Return the (X, Y) coordinate for the center point of the cell that contains the specified text.  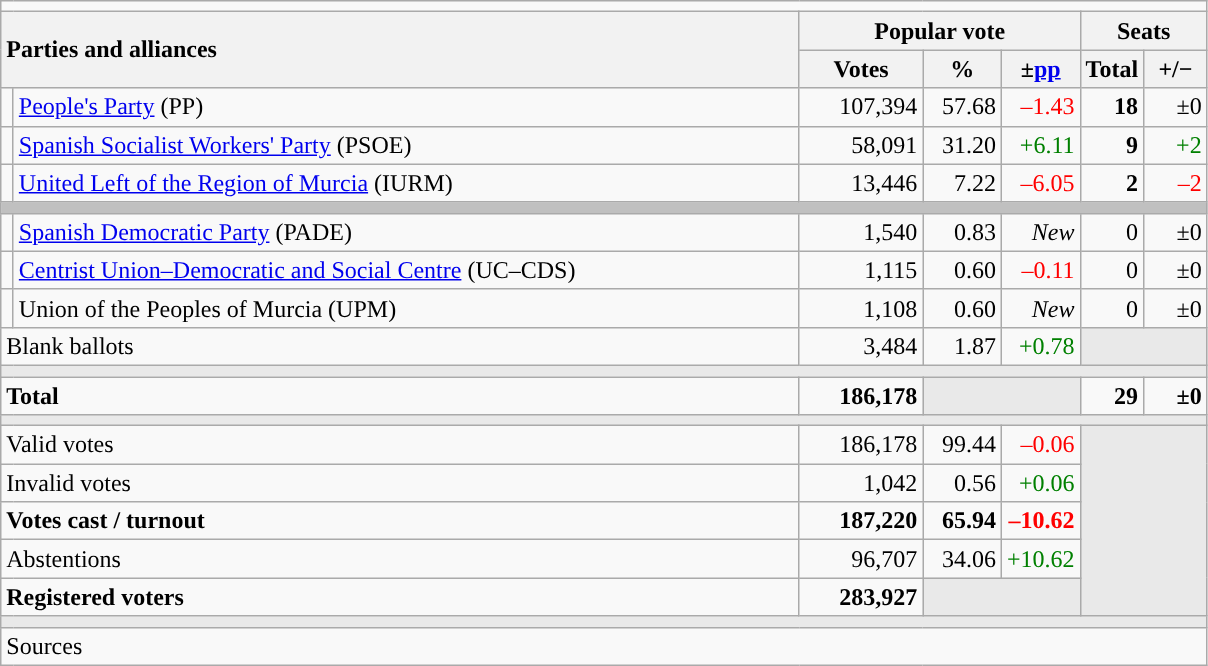
99.44 (962, 445)
Blank ballots (400, 346)
Valid votes (400, 445)
57.68 (962, 107)
People's Party (PP) (406, 107)
+2 (1176, 145)
Spanish Socialist Workers' Party (PSOE) (406, 145)
–0.06 (1040, 445)
2 (1112, 183)
34.06 (962, 559)
+0.06 (1040, 483)
283,927 (861, 597)
+10.62 (1040, 559)
3,484 (861, 346)
–6.05 (1040, 183)
29 (1112, 395)
58,091 (861, 145)
18 (1112, 107)
0.56 (962, 483)
0.83 (962, 232)
Centrist Union–Democratic and Social Centre (UC–CDS) (406, 270)
Abstentions (400, 559)
Parties and alliances (400, 50)
96,707 (861, 559)
+/− (1176, 69)
13,446 (861, 183)
Popular vote (940, 31)
±pp (1040, 69)
% (962, 69)
Spanish Democratic Party (PADE) (406, 232)
Votes cast / turnout (400, 521)
1,540 (861, 232)
31.20 (962, 145)
Invalid votes (400, 483)
107,394 (861, 107)
187,220 (861, 521)
–0.11 (1040, 270)
9 (1112, 145)
+6.11 (1040, 145)
–10.62 (1040, 521)
–1.43 (1040, 107)
–2 (1176, 183)
+0.78 (1040, 346)
65.94 (962, 521)
Registered voters (400, 597)
United Left of the Region of Murcia (IURM) (406, 183)
1,042 (861, 483)
1.87 (962, 346)
Union of the Peoples of Murcia (UPM) (406, 308)
1,115 (861, 270)
Seats (1144, 31)
1,108 (861, 308)
Votes (861, 69)
7.22 (962, 183)
Sources (604, 646)
